Return (X, Y) of the center of cell containing provided text 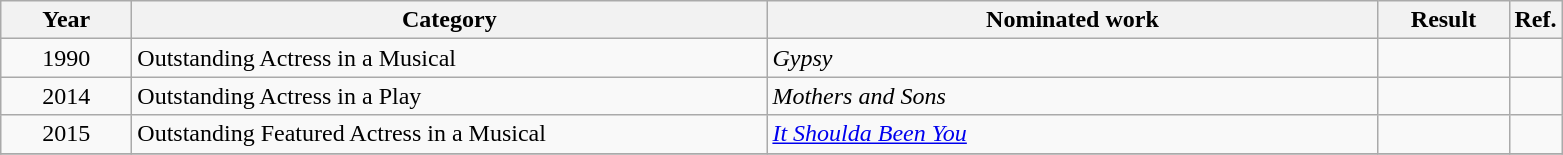
Result (1444, 20)
Year (66, 20)
It Shoulda Been You (1072, 134)
2015 (66, 134)
Gypsy (1072, 58)
Nominated work (1072, 20)
Ref. (1536, 20)
1990 (66, 58)
Mothers and Sons (1072, 96)
Outstanding Actress in a Musical (450, 58)
Outstanding Actress in a Play (450, 96)
Outstanding Featured Actress in a Musical (450, 134)
Category (450, 20)
2014 (66, 96)
